Locate the cell with the specified text and output its [x, y] center coordinate. 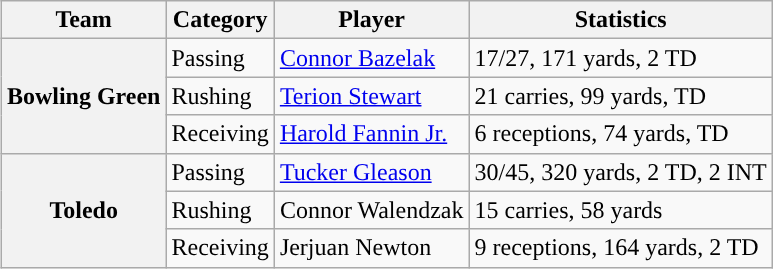
Category [220, 20]
Bowling Green [84, 96]
Player [372, 20]
Terion Stewart [372, 96]
Connor Walendzak [372, 210]
6 receptions, 74 yards, TD [620, 134]
15 carries, 58 yards [620, 210]
21 carries, 99 yards, TD [620, 96]
9 receptions, 164 yards, 2 TD [620, 248]
Team [84, 20]
Tucker Gleason [372, 172]
Harold Fannin Jr. [372, 134]
Statistics [620, 20]
17/27, 171 yards, 2 TD [620, 58]
Connor Bazelak [372, 58]
30/45, 320 yards, 2 TD, 2 INT [620, 172]
Jerjuan Newton [372, 248]
Toledo [84, 210]
